For the text-containing cell, return its midpoint in [X, Y] coordinate format. 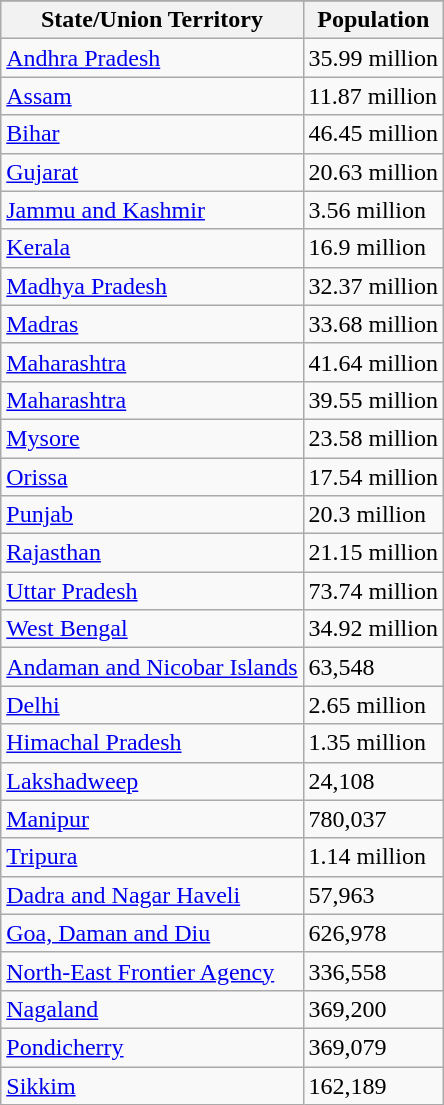
3.56 million [373, 210]
Kerala [152, 248]
41.64 million [373, 362]
1.14 million [373, 857]
2.65 million [373, 705]
Madras [152, 324]
39.55 million [373, 400]
63,548 [373, 667]
Gujarat [152, 172]
Delhi [152, 705]
Dadra and Nagar Haveli [152, 895]
369,200 [373, 1009]
Himachal Pradesh [152, 743]
Jammu and Kashmir [152, 210]
Assam [152, 96]
34.92 million [373, 629]
11.87 million [373, 96]
780,037 [373, 819]
162,189 [373, 1085]
20.3 million [373, 515]
West Bengal [152, 629]
Rajasthan [152, 553]
21.15 million [373, 553]
369,079 [373, 1047]
1.35 million [373, 743]
Goa, Daman and Diu [152, 933]
Tripura [152, 857]
336,558 [373, 971]
17.54 million [373, 477]
Nagaland [152, 1009]
73.74 million [373, 591]
Population [373, 20]
626,978 [373, 933]
State/Union Territory [152, 20]
24,108 [373, 781]
Punjab [152, 515]
Andaman and Nicobar Islands [152, 667]
Bihar [152, 134]
Sikkim [152, 1085]
35.99 million [373, 58]
Mysore [152, 438]
Pondicherry [152, 1047]
46.45 million [373, 134]
North-East Frontier Agency [152, 971]
16.9 million [373, 248]
23.58 million [373, 438]
20.63 million [373, 172]
Lakshadweep [152, 781]
Andhra Pradesh [152, 58]
Manipur [152, 819]
Madhya Pradesh [152, 286]
Uttar Pradesh [152, 591]
32.37 million [373, 286]
57,963 [373, 895]
33.68 million [373, 324]
Orissa [152, 477]
